Search for the cell housing the specified text and yield its (X, Y) center coordinate. 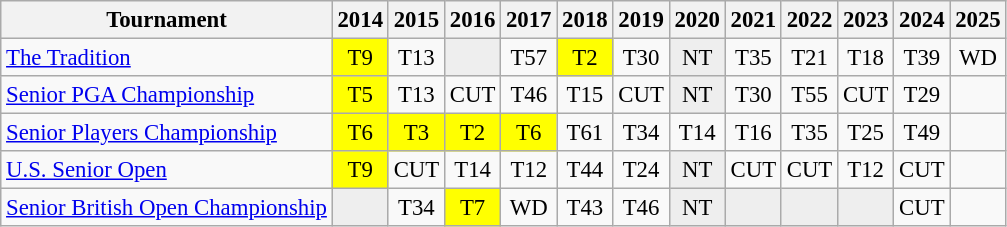
2020 (697, 20)
Senior Players Championship (166, 133)
2018 (585, 20)
2015 (416, 20)
T7 (472, 208)
T21 (809, 58)
Senior PGA Championship (166, 95)
T24 (641, 170)
T61 (585, 133)
T43 (585, 208)
T3 (416, 133)
T15 (585, 95)
Senior British Open Championship (166, 208)
T39 (922, 58)
2022 (809, 20)
2017 (529, 20)
U.S. Senior Open (166, 170)
The Tradition (166, 58)
T49 (922, 133)
T18 (866, 58)
T55 (809, 95)
T44 (585, 170)
2019 (641, 20)
2025 (978, 20)
2023 (866, 20)
Tournament (166, 20)
2014 (360, 20)
2024 (922, 20)
2016 (472, 20)
T57 (529, 58)
T29 (922, 95)
T16 (753, 133)
2021 (753, 20)
T25 (866, 133)
T5 (360, 95)
